Provide the (X, Y) coordinate of the cell's center where the given text is located.  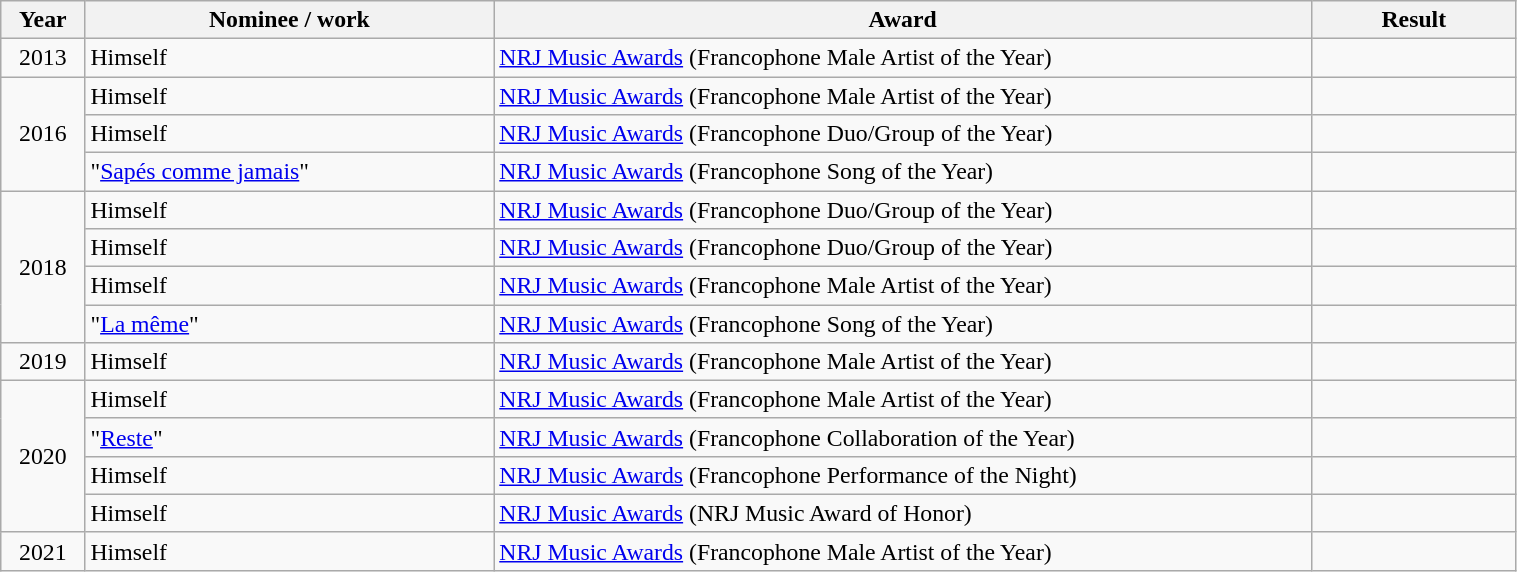
"La même" (290, 323)
Nominee / work (290, 20)
NRJ Music Awards (Francophone Collaboration of the Year) (903, 437)
Award (903, 20)
"Sapés comme jamais" (290, 171)
2019 (43, 361)
2018 (43, 266)
NRJ Music Awards (Francophone Performance of the Night) (903, 475)
2020 (43, 456)
2021 (43, 551)
Result (1414, 20)
2016 (43, 134)
Year (43, 20)
2013 (43, 58)
"Reste" (290, 437)
NRJ Music Awards (NRJ Music Award of Honor) (903, 513)
